Find where the given text appears and provide that cell's center as [x, y] coordinate. 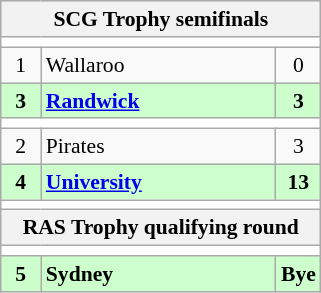
0 [298, 65]
1 [21, 65]
4 [21, 182]
13 [298, 182]
RAS Trophy qualifying round [161, 228]
Wallaroo [158, 65]
Randwick [158, 101]
University [158, 182]
Sydney [158, 274]
2 [21, 146]
SCG Trophy semifinals [161, 19]
Bye [298, 274]
5 [21, 274]
Pirates [158, 146]
